Pinpoint the cell where the given text exists, returning its [X, Y] midpoint coordinate. 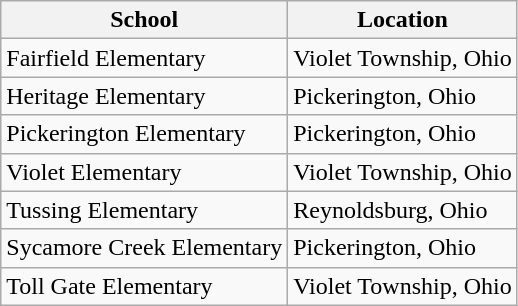
Violet Elementary [144, 172]
Location [403, 20]
Reynoldsburg, Ohio [403, 210]
Pickerington Elementary [144, 134]
School [144, 20]
Toll Gate Elementary [144, 286]
Fairfield Elementary [144, 58]
Tussing Elementary [144, 210]
Heritage Elementary [144, 96]
Sycamore Creek Elementary [144, 248]
